Provide the [X, Y] coordinate of the cell's center where the given text is located.  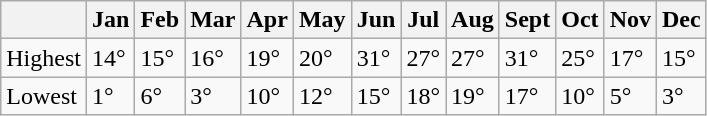
5° [630, 96]
16° [213, 58]
Nov [630, 20]
Highest [44, 58]
Sept [527, 20]
18° [424, 96]
May [322, 20]
1° [110, 96]
Lowest [44, 96]
Aug [473, 20]
25° [580, 58]
Oct [580, 20]
12° [322, 96]
Dec [682, 20]
Jul [424, 20]
14° [110, 58]
Jan [110, 20]
Jun [376, 20]
Feb [160, 20]
20° [322, 58]
Apr [267, 20]
6° [160, 96]
Mar [213, 20]
